Locate the cell with the specified text and output its (x, y) center coordinate. 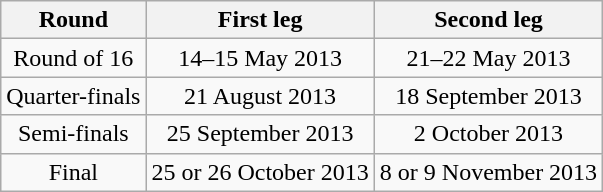
14–15 May 2013 (260, 58)
25 or 26 October 2013 (260, 172)
Round (74, 20)
First leg (260, 20)
Quarter-finals (74, 96)
25 September 2013 (260, 134)
Round of 16 (74, 58)
18 September 2013 (488, 96)
2 October 2013 (488, 134)
Semi-finals (74, 134)
21 August 2013 (260, 96)
Final (74, 172)
8 or 9 November 2013 (488, 172)
21–22 May 2013 (488, 58)
Second leg (488, 20)
